Detect which cell encompasses the target text, then output its [X, Y] center coordinate. 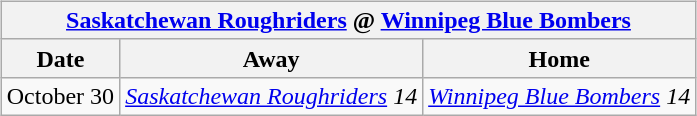
Home [560, 58]
Away [272, 58]
Winnipeg Blue Bombers 14 [560, 96]
October 30 [60, 96]
Saskatchewan Roughriders @ Winnipeg Blue Bombers [348, 20]
Date [60, 58]
Saskatchewan Roughriders 14 [272, 96]
